Extract the [X, Y] coordinate from the center of the cell holding the provided text.  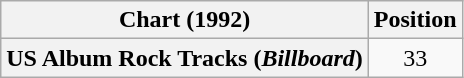
33 [415, 58]
Chart (1992) [185, 20]
Position [415, 20]
US Album Rock Tracks (Billboard) [185, 58]
